Pinpoint the cell where the given text exists, returning its [X, Y] midpoint coordinate. 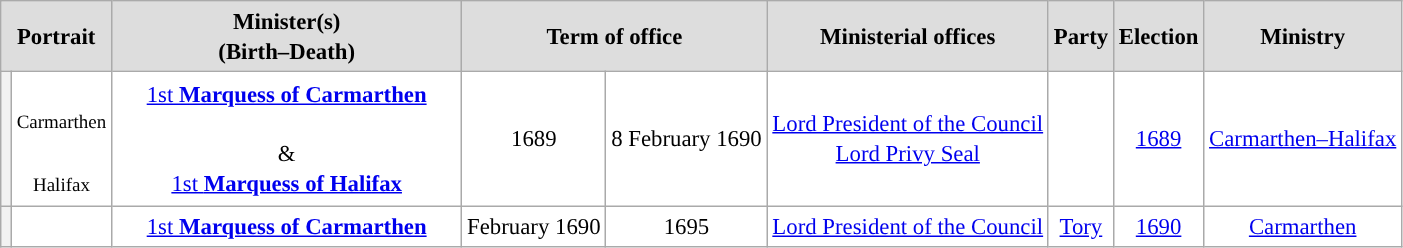
Party [1080, 36]
Carmarthen–Halifax [1303, 138]
1st Marquess of Carmarthen&1st Marquess of Halifax [287, 138]
Tory [1080, 226]
Ministry [1303, 36]
February 1690 [534, 226]
1st Marquess of Carmarthen [287, 226]
Ministerial offices [908, 36]
1695 [686, 226]
Election [1158, 36]
1690 [1158, 226]
Lord President of the CouncilLord Privy Seal [908, 138]
Lord President of the Council [908, 226]
Term of office [614, 36]
Carmarthen [1303, 226]
Portrait [56, 36]
CarmarthenHalifax [61, 138]
8 February 1690 [686, 138]
Minister(s)(Birth–Death) [287, 36]
